Scan for the cell matching the given text and deliver its (X, Y) coordinate at center. 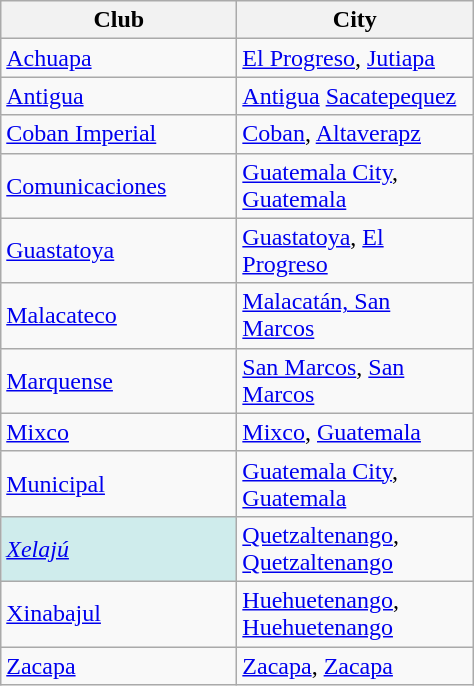
Coban Imperial (119, 134)
Marquense (119, 380)
City (355, 20)
Zacapa, Zacapa (355, 665)
El Progreso, Jutiapa (355, 58)
Malacatán, San Marcos (355, 316)
Achuapa (119, 58)
Guastatoya, El Progreso (355, 250)
Antigua Sacatepequez (355, 96)
Coban, Altaverapz (355, 134)
Mixco (119, 432)
Mixco, Guatemala (355, 432)
Xinabajul (119, 614)
Comunicaciones (119, 186)
Club (119, 20)
Quetzaltenango, Quetzaltenango (355, 548)
Zacapa (119, 665)
Xelajú (119, 548)
Antigua (119, 96)
Huehuetenango, Huehuetenango (355, 614)
San Marcos, San Marcos (355, 380)
Malacateco (119, 316)
Guastatoya (119, 250)
Municipal (119, 484)
